Detect which cell encompasses the target text, then output its [X, Y] center coordinate. 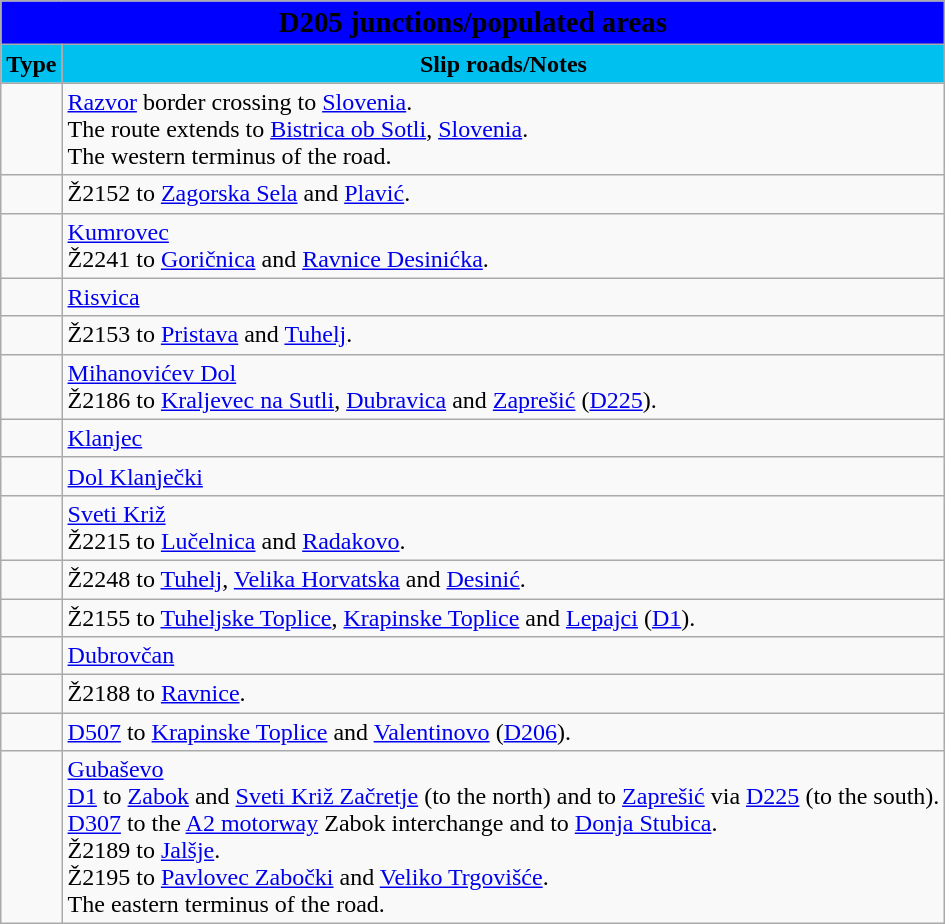
KumrovecŽ2241 to Goričnica and Ravnice Desinićka. [504, 246]
Risvica [504, 297]
D205 junctions/populated areas [473, 23]
Klanjec [504, 438]
Dol Klanječki [504, 476]
Type [32, 64]
Razvor border crossing to Slovenia.The route extends to Bistrica ob Sotli, Slovenia.The western terminus of the road. [504, 129]
Ž2248 to Tuhelj, Velika Horvatska and Desinić. [504, 579]
Sveti KrižŽ2215 to Lučelnica and Radakovo. [504, 528]
Ž2153 to Pristava and Tuhelj. [504, 335]
Mihanovićev DolŽ2186 to Kraljevec na Sutli, Dubravica and Zaprešić (D225). [504, 386]
Slip roads/Notes [504, 64]
D507 to Krapinske Toplice and Valentinovo (D206). [504, 732]
Ž2188 to Ravnice. [504, 694]
Dubrovčan [504, 656]
Ž2152 to Zagorska Sela and Plavić. [504, 194]
Ž2155 to Tuheljske Toplice, Krapinske Toplice and Lepajci (D1). [504, 617]
